Capture the cell that displays the provided text and extract its (X, Y) central coordinate. 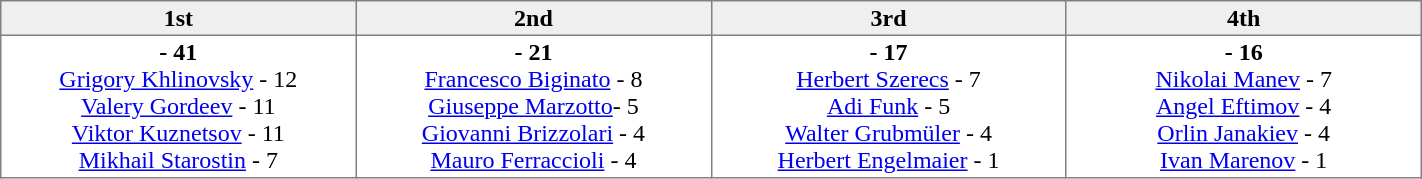
- 41Grigory Khlinovsky - 12Valery Gordeev - 11Viktor Kuznetsov - 11Mikhail Starostin - 7 (178, 106)
- 21Francesco Biginato - 8Giuseppe Marzotto- 5Giovanni Brizzolari - 4Mauro Ferraccioli - 4 (534, 106)
3rd (888, 18)
- 17Herbert Szerecs - 7Adi Funk - 5Walter Grubmüler - 4Herbert Engelmaier - 1 (888, 106)
4th (1244, 18)
- 16Nikolai Manev - 7Angel Eftimov - 4Orlin Janakiev - 4Ivan Marenov - 1 (1244, 106)
2nd (534, 18)
1st (178, 18)
